For the text-containing cell, return its midpoint in (X, Y) coordinate format. 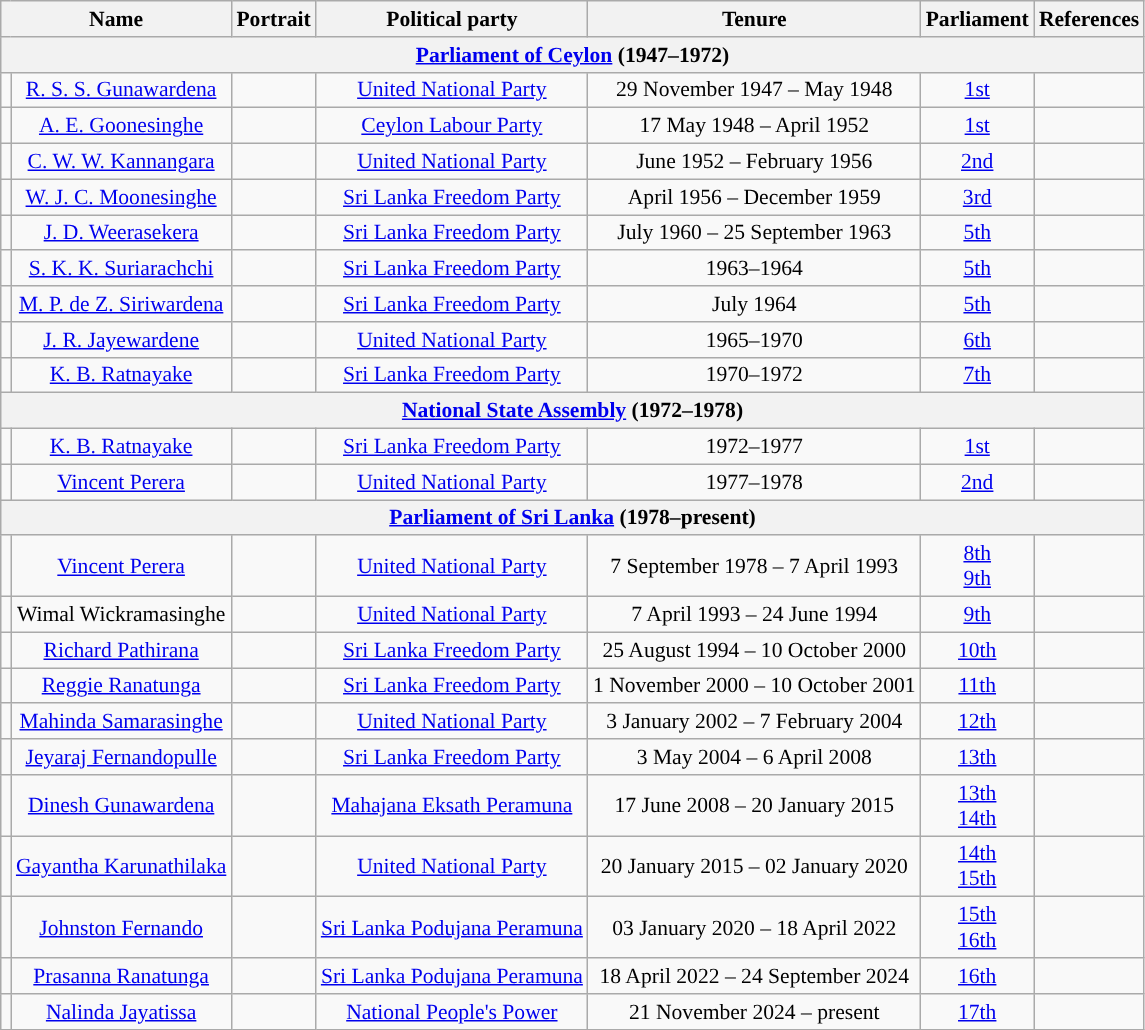
Nalinda Jayatissa (121, 1012)
20 January 2015 – 02 January 2020 (754, 866)
Portrait (273, 19)
Jeyaraj Fernandopulle (121, 757)
Parliament of Ceylon (1947–1972) (573, 55)
9th (978, 615)
6th (978, 340)
R. S. S. Gunawardena (121, 90)
National People's Power (452, 1012)
7 April 1993 – 24 June 1994 (754, 615)
3 May 2004 – 6 April 2008 (754, 757)
17th (978, 1012)
13th (978, 757)
16th (978, 976)
Political party (452, 19)
Parliament (978, 19)
Tenure (754, 19)
July 1964 (754, 304)
29 November 1947 – May 1948 (754, 90)
14th15th (978, 866)
8th9th (978, 566)
1963–1964 (754, 269)
Mahajana Eksath Peramuna (452, 806)
11th (978, 686)
12th (978, 722)
1 November 2000 – 10 October 2001 (754, 686)
Gayantha Karunathilaka (121, 866)
Name (116, 19)
J. R. Jayewardene (121, 340)
J. D. Weerasekera (121, 233)
April 1956 – December 1959 (754, 197)
Reggie Ranatunga (121, 686)
June 1952 – February 1956 (754, 162)
13th 14th (978, 806)
Parliament of Sri Lanka (1978–present) (573, 518)
Wimal Wickramasinghe (121, 615)
3rd (978, 197)
1972–1977 (754, 447)
C. W. W. Kannangara (121, 162)
25 August 1994 – 10 October 2000 (754, 650)
Prasanna Ranatunga (121, 976)
Mahinda Samarasinghe (121, 722)
15th16th (978, 928)
July 1960 – 25 September 1963 (754, 233)
18 April 2022 – 24 September 2024 (754, 976)
7th (978, 375)
S. K. K. Suriarachchi (121, 269)
M. P. de Z. Siriwardena (121, 304)
10th (978, 650)
A. E. Goonesinghe (121, 126)
Ceylon Labour Party (452, 126)
17 June 2008 – 20 January 2015 (754, 806)
Johnston Fernando (121, 928)
17 May 1948 – April 1952 (754, 126)
7 September 1978 – 7 April 1993 (754, 566)
1965–1970 (754, 340)
W. J. C. Moonesinghe (121, 197)
1970–1972 (754, 375)
References (1089, 19)
03 January 2020 – 18 April 2022 (754, 928)
Richard Pathirana (121, 650)
National State Assembly (1972–1978) (573, 411)
3 January 2002 – 7 February 2004 (754, 722)
Dinesh Gunawardena (121, 806)
21 November 2024 – present (754, 1012)
1977–1978 (754, 482)
